Find where the given text appears and provide that cell's center as [x, y] coordinate. 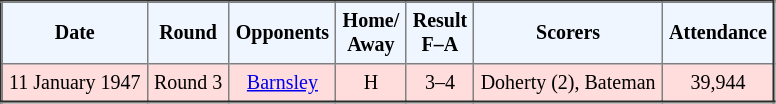
Barnsley [282, 83]
Doherty (2), Bateman [568, 83]
Scorers [568, 33]
Attendance [718, 33]
H [371, 83]
ResultF–A [440, 33]
Date [75, 33]
11 January 1947 [75, 83]
Round [188, 33]
39,944 [718, 83]
Home/Away [371, 33]
Opponents [282, 33]
Round 3 [188, 83]
3–4 [440, 83]
